Pinpoint the cell where the given text exists, returning its (X, Y) midpoint coordinate. 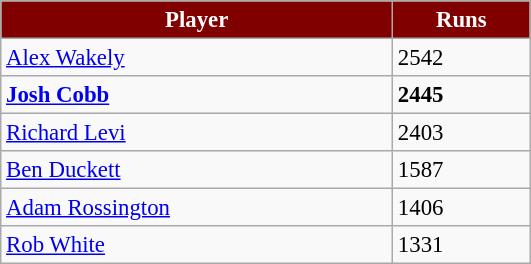
Ben Duckett (197, 170)
Richard Levi (197, 133)
Runs (462, 20)
Rob White (197, 245)
Player (197, 20)
2445 (462, 95)
1587 (462, 170)
1331 (462, 245)
2542 (462, 58)
2403 (462, 133)
Adam Rossington (197, 208)
Josh Cobb (197, 95)
Alex Wakely (197, 58)
1406 (462, 208)
